Output the [x, y] coordinate of the center of the cell containing the given text.  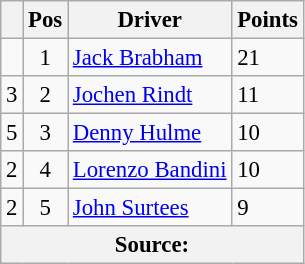
Source: [152, 245]
Jochen Rindt [150, 95]
1 [46, 58]
Pos [46, 20]
9 [268, 208]
4 [46, 170]
John Surtees [150, 208]
Driver [150, 20]
21 [268, 58]
Lorenzo Bandini [150, 170]
Denny Hulme [150, 133]
Points [268, 20]
11 [268, 95]
Jack Brabham [150, 58]
